Determine the [X, Y] coordinate at the center of the cell enclosing the given text.  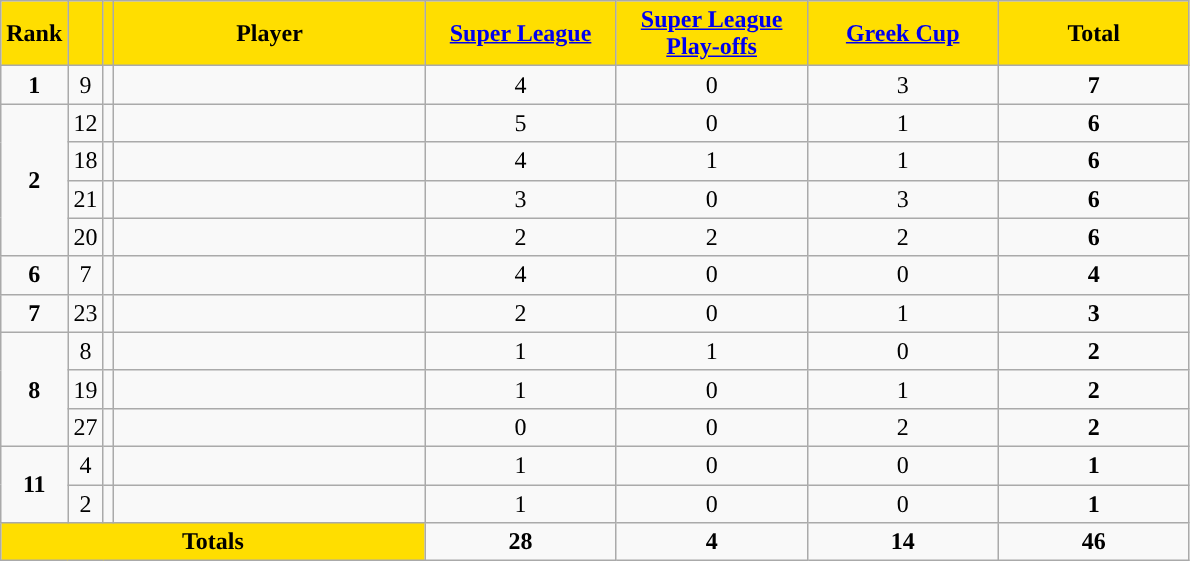
23 [86, 313]
19 [86, 389]
Total [1094, 34]
14 [902, 542]
Rank [34, 34]
18 [86, 161]
9 [86, 85]
11 [34, 484]
5 [520, 123]
46 [1094, 542]
21 [86, 199]
Super League [520, 34]
20 [86, 237]
Totals [213, 542]
Super League Play-offs [712, 34]
Greek Cup [902, 34]
27 [86, 427]
12 [86, 123]
28 [520, 542]
Player [270, 34]
